For the text-containing cell, return its midpoint in [X, Y] coordinate format. 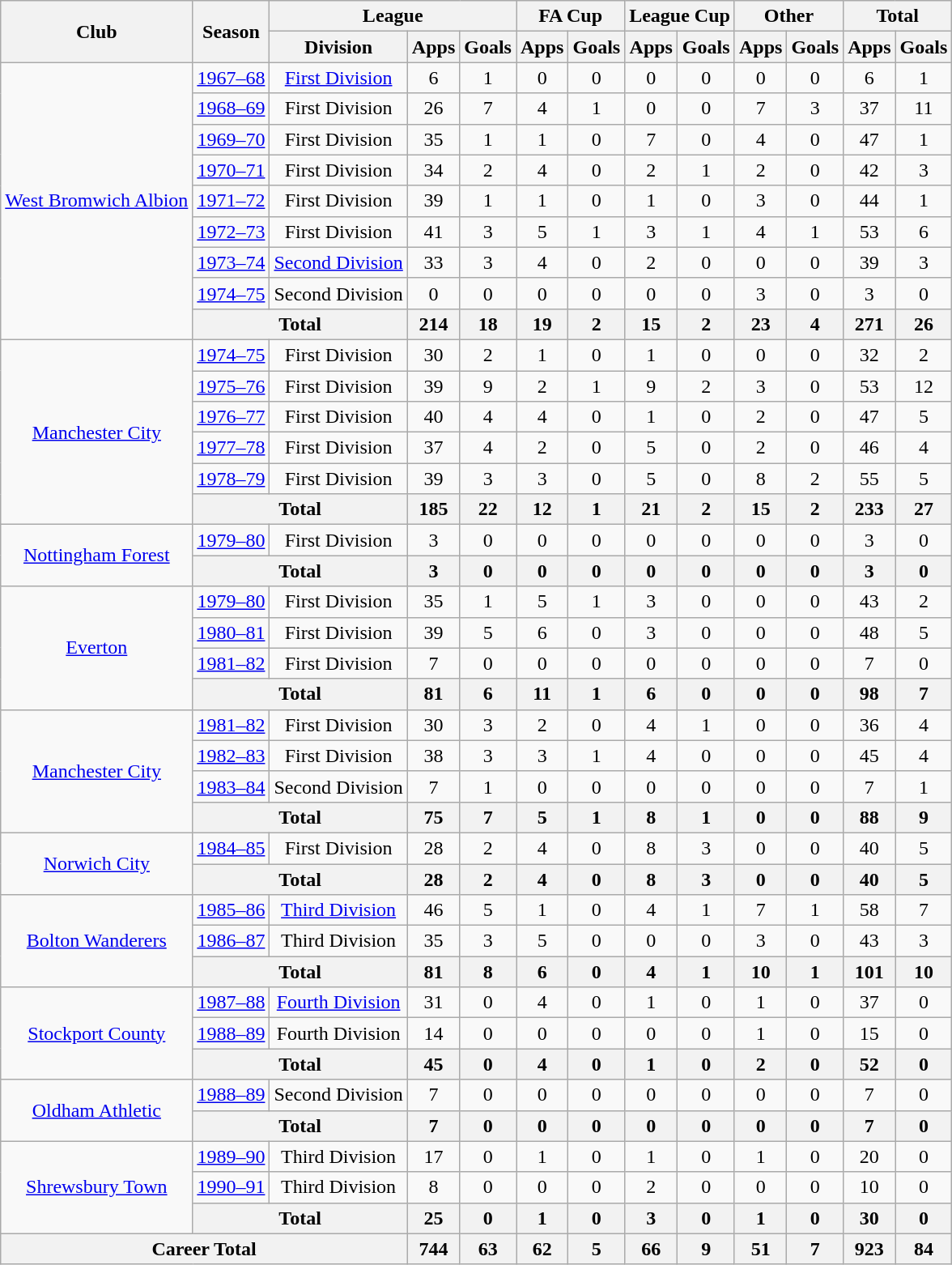
FA Cup [571, 16]
1971–72 [232, 201]
1975–76 [232, 386]
1990–91 [232, 1187]
32 [869, 355]
West Bromwich Albion [97, 201]
33 [433, 262]
22 [488, 509]
1986–87 [232, 941]
214 [433, 324]
52 [869, 1064]
42 [869, 170]
1983–84 [232, 786]
Shrewsbury Town [97, 1187]
98 [869, 694]
Other [788, 16]
923 [869, 1249]
Norwich City [97, 863]
Stockport County [97, 1033]
1980–81 [232, 632]
1977–78 [232, 448]
101 [869, 972]
23 [760, 324]
1967–68 [232, 78]
20 [869, 1156]
17 [433, 1156]
31 [433, 1003]
1989–90 [232, 1156]
88 [869, 817]
1982–83 [232, 756]
27 [924, 509]
1970–71 [232, 170]
271 [869, 324]
Nottingham Forest [97, 556]
63 [488, 1249]
14 [433, 1033]
48 [869, 632]
1978–79 [232, 479]
Career Total [204, 1249]
League [393, 16]
Season [232, 32]
55 [869, 479]
62 [542, 1249]
1973–74 [232, 262]
66 [651, 1249]
Bolton Wanderers [97, 941]
Oldham Athletic [97, 1110]
36 [869, 725]
1984–85 [232, 848]
41 [433, 232]
Club [97, 32]
44 [869, 201]
25 [433, 1218]
Division [338, 47]
1987–88 [232, 1003]
1972–73 [232, 232]
58 [869, 910]
Everton [97, 648]
1976–77 [232, 417]
18 [488, 324]
75 [433, 817]
51 [760, 1249]
34 [433, 170]
League Cup [680, 16]
21 [651, 509]
185 [433, 509]
1968–69 [232, 109]
1969–70 [232, 139]
84 [924, 1249]
19 [542, 324]
1985–86 [232, 910]
233 [869, 509]
38 [433, 756]
744 [433, 1249]
